For the text-containing cell, return its midpoint in [x, y] coordinate format. 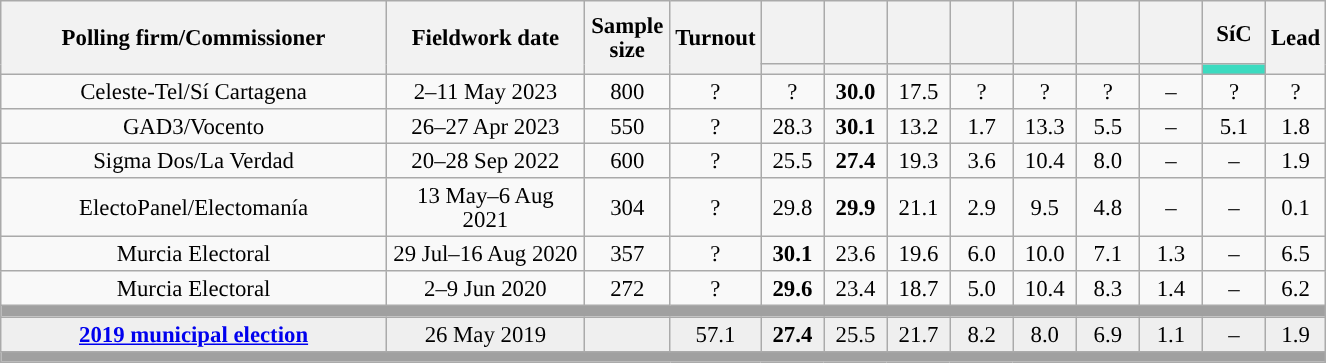
29.6 [792, 290]
Fieldwork date [485, 38]
19.3 [918, 162]
1.3 [1170, 254]
23.4 [856, 290]
29.9 [856, 208]
13.3 [1044, 126]
2–11 May 2023 [485, 92]
20–28 Sep 2022 [485, 162]
13 May–6 Aug 2021 [485, 208]
357 [627, 254]
3.6 [982, 162]
4.8 [1108, 208]
6.2 [1296, 290]
8.2 [982, 334]
1.7 [982, 126]
13.2 [918, 126]
2019 municipal election [194, 334]
6.5 [1296, 254]
26 May 2019 [485, 334]
5.0 [982, 290]
29 Jul–16 Aug 2020 [485, 254]
Turnout [716, 38]
Polling firm/Commissioner [194, 38]
GAD3/Vocento [194, 126]
SíC [1234, 32]
0.1 [1296, 208]
800 [627, 92]
30.0 [856, 92]
21.1 [918, 208]
19.6 [918, 254]
1.4 [1170, 290]
2.9 [982, 208]
7.1 [1108, 254]
21.7 [918, 334]
17.5 [918, 92]
1.1 [1170, 334]
23.6 [856, 254]
304 [627, 208]
550 [627, 126]
9.5 [1044, 208]
5.1 [1234, 126]
Sigma Dos/La Verdad [194, 162]
8.3 [1108, 290]
ElectoPanel/Electomanía [194, 208]
Sample size [627, 38]
29.8 [792, 208]
Celeste-Tel/Sí Cartagena [194, 92]
57.1 [716, 334]
600 [627, 162]
6.9 [1108, 334]
6.0 [982, 254]
5.5 [1108, 126]
2–9 Jun 2020 [485, 290]
26–27 Apr 2023 [485, 126]
18.7 [918, 290]
10.0 [1044, 254]
Lead [1296, 38]
28.3 [792, 126]
1.8 [1296, 126]
272 [627, 290]
